Output the (x, y) coordinate of the center of the cell containing the given text.  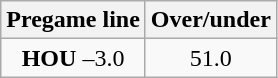
51.0 (210, 58)
Pregame line (74, 20)
Over/under (210, 20)
HOU –3.0 (74, 58)
